Scan for the cell matching the given text and deliver its (X, Y) coordinate at center. 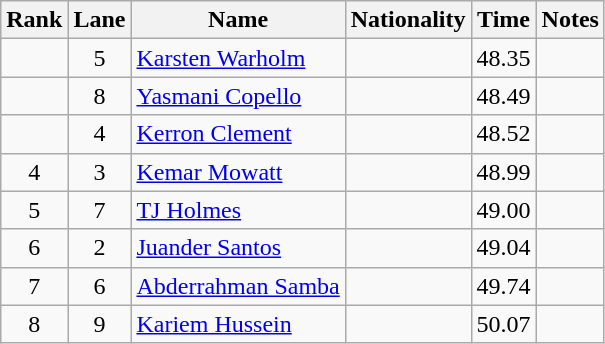
TJ Holmes (238, 210)
Kariem Hussein (238, 324)
Notes (570, 20)
49.00 (504, 210)
Karsten Warholm (238, 58)
Name (238, 20)
Time (504, 20)
3 (100, 172)
48.99 (504, 172)
Kemar Mowatt (238, 172)
Kerron Clement (238, 134)
49.04 (504, 248)
Juander Santos (238, 248)
2 (100, 248)
Rank (34, 20)
49.74 (504, 286)
Abderrahman Samba (238, 286)
48.49 (504, 96)
9 (100, 324)
50.07 (504, 324)
Nationality (408, 20)
48.35 (504, 58)
48.52 (504, 134)
Yasmani Copello (238, 96)
Lane (100, 20)
